Find where the given text appears and provide that cell's center as [x, y] coordinate. 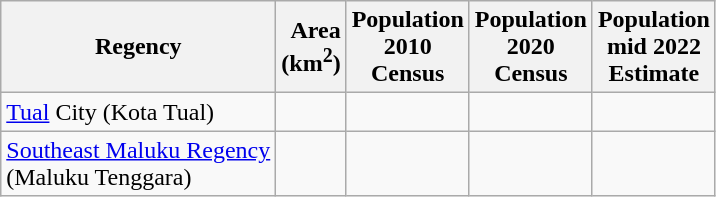
Tual City (Kota Tual) [138, 112]
Southeast Maluku Regency(Maluku Tenggara) [138, 164]
Population2010Census [408, 47]
Populationmid 2022Estimate [654, 47]
Area (km2) [311, 47]
Population2020Census [530, 47]
Regency [138, 47]
